For the text-containing cell, return its midpoint in [X, Y] coordinate format. 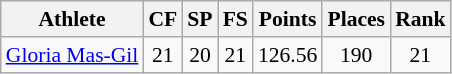
190 [356, 55]
Places [356, 19]
CF [162, 19]
126.56 [288, 55]
Athlete [72, 19]
20 [200, 55]
FS [236, 19]
SP [200, 19]
Rank [420, 19]
Points [288, 19]
Gloria Mas-Gil [72, 55]
